From the cell containing the given text, extract its center point as (x, y) coordinate. 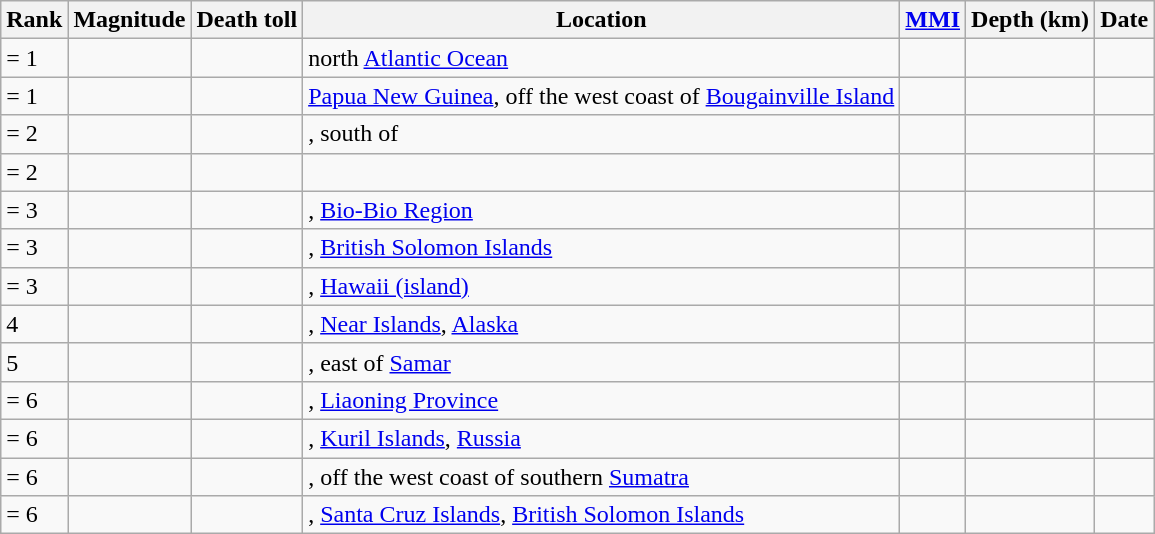
, Hawaii (island) (602, 286)
, east of Samar (602, 362)
north Atlantic Ocean (602, 58)
Depth (km) (1030, 20)
, Santa Cruz Islands, British Solomon Islands (602, 515)
Papua New Guinea, off the west coast of Bougainville Island (602, 96)
Magnitude (130, 20)
, off the west coast of southern Sumatra (602, 477)
Location (602, 20)
, Liaoning Province (602, 400)
MMI (933, 20)
4 (34, 324)
Rank (34, 20)
, south of (602, 134)
Death toll (247, 20)
Date (1124, 20)
, Kuril Islands, Russia (602, 438)
, Near Islands, Alaska (602, 324)
, British Solomon Islands (602, 248)
5 (34, 362)
, Bio-Bio Region (602, 210)
